Search for the cell housing the specified text and yield its (x, y) center coordinate. 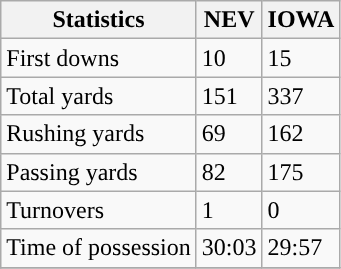
Statistics (99, 20)
Passing yards (99, 172)
151 (229, 96)
Turnovers (99, 210)
30:03 (229, 248)
Rushing yards (99, 134)
1 (229, 210)
69 (229, 134)
162 (301, 134)
175 (301, 172)
Time of possession (99, 248)
Total yards (99, 96)
NEV (229, 20)
10 (229, 58)
15 (301, 58)
IOWA (301, 20)
337 (301, 96)
0 (301, 210)
First downs (99, 58)
82 (229, 172)
29:57 (301, 248)
